From the cell containing the given text, extract its center point as [x, y] coordinate. 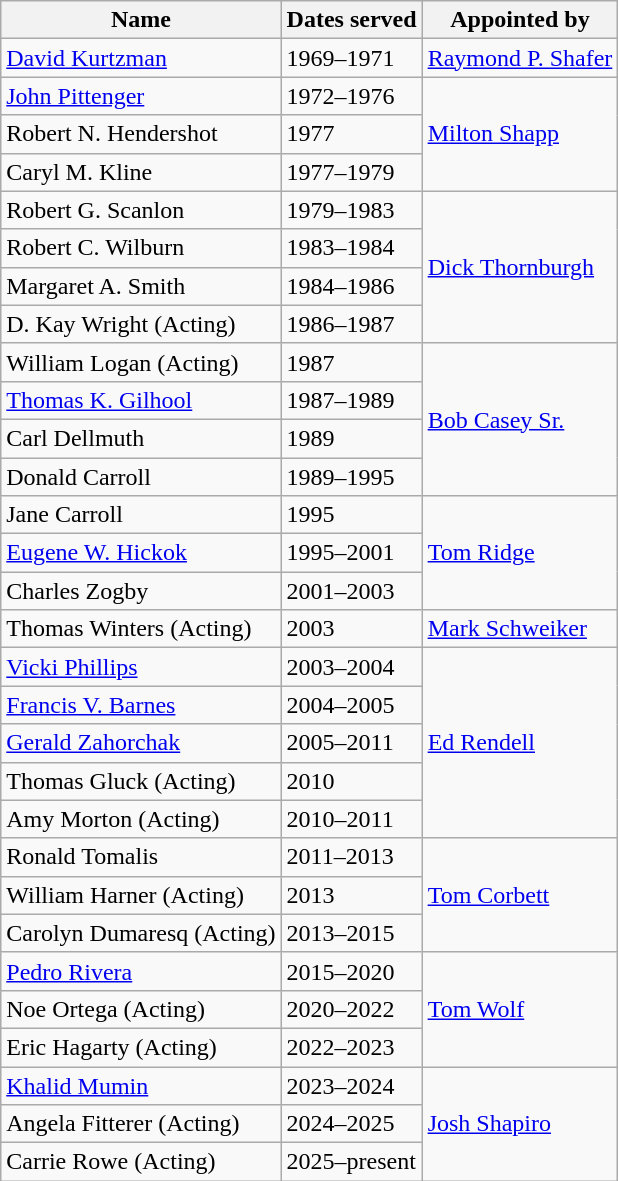
Margaret A. Smith [141, 286]
Robert N. Hendershot [141, 134]
Mark Schweiker [520, 629]
Gerald Zahorchak [141, 743]
Name [141, 20]
William Logan (Acting) [141, 362]
1986–1987 [352, 324]
Bob Casey Sr. [520, 419]
2003 [352, 629]
Thomas Winters (Acting) [141, 629]
Eric Hagarty (Acting) [141, 1047]
2010 [352, 781]
Raymond P. Shafer [520, 58]
Vicki Phillips [141, 667]
Carl Dellmuth [141, 438]
2004–2005 [352, 705]
Angela Fitterer (Acting) [141, 1124]
1979–1983 [352, 210]
2001–2003 [352, 591]
Robert C. Wilburn [141, 248]
1977–1979 [352, 172]
Appointed by [520, 20]
Eugene W. Hickok [141, 553]
Ronald Tomalis [141, 857]
Khalid Mumin [141, 1085]
2015–2020 [352, 971]
2020–2022 [352, 1009]
2023–2024 [352, 1085]
Thomas Gluck (Acting) [141, 781]
Milton Shapp [520, 134]
David Kurtzman [141, 58]
Tom Wolf [520, 1009]
Josh Shapiro [520, 1123]
Charles Zogby [141, 591]
2013–2015 [352, 933]
Thomas K. Gilhool [141, 400]
Dick Thornburgh [520, 267]
1989 [352, 438]
1969–1971 [352, 58]
2010–2011 [352, 819]
2013 [352, 895]
Caryl M. Kline [141, 172]
Carrie Rowe (Acting) [141, 1162]
Robert G. Scanlon [141, 210]
1972–1976 [352, 96]
2024–2025 [352, 1124]
Dates served [352, 20]
2005–2011 [352, 743]
Amy Morton (Acting) [141, 819]
Ed Rendell [520, 743]
1984–1986 [352, 286]
Donald Carroll [141, 477]
2003–2004 [352, 667]
2011–2013 [352, 857]
2022–2023 [352, 1047]
1983–1984 [352, 248]
D. Kay Wright (Acting) [141, 324]
1995 [352, 515]
Tom Ridge [520, 553]
Noe Ortega (Acting) [141, 1009]
1977 [352, 134]
2025–present [352, 1162]
Francis V. Barnes [141, 705]
1995–2001 [352, 553]
William Harner (Acting) [141, 895]
Tom Corbett [520, 895]
Jane Carroll [141, 515]
Carolyn Dumaresq (Acting) [141, 933]
1989–1995 [352, 477]
John Pittenger [141, 96]
Pedro Rivera [141, 971]
1987–1989 [352, 400]
1987 [352, 362]
